Capture the cell that displays the provided text and extract its [X, Y] central coordinate. 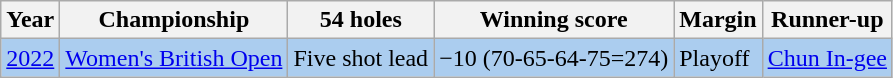
Runner-up [827, 20]
54 holes [361, 20]
2022 [30, 58]
Winning score [554, 20]
Women's British Open [174, 58]
Playoff [718, 58]
Chun In-gee [827, 58]
Margin [718, 20]
Year [30, 20]
−10 (70-65-64-75=274) [554, 58]
Championship [174, 20]
Five shot lead [361, 58]
